For the text-containing cell, return its midpoint in (X, Y) coordinate format. 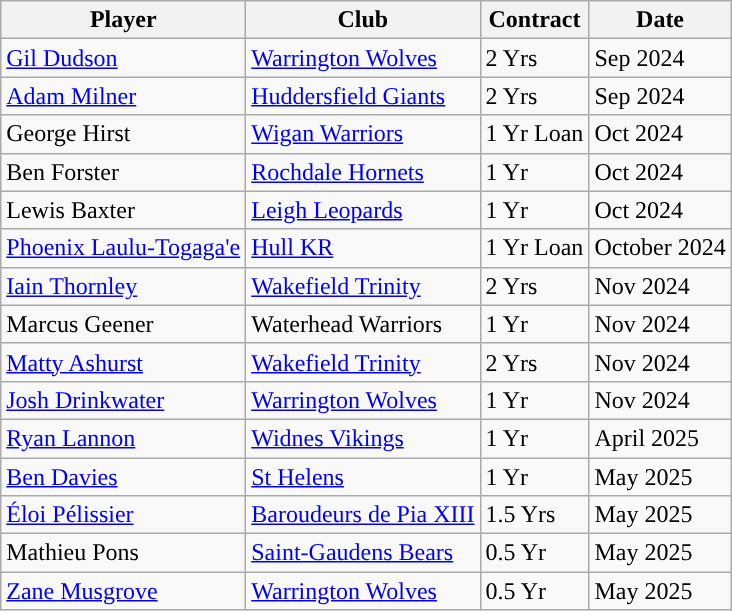
Lewis Baxter (124, 210)
George Hirst (124, 134)
Wigan Warriors (363, 134)
Ryan Lannon (124, 438)
Iain Thornley (124, 286)
Éloi Pélissier (124, 515)
Marcus Geener (124, 324)
October 2024 (660, 248)
Leigh Leopards (363, 210)
Mathieu Pons (124, 553)
Gil Dudson (124, 58)
Player (124, 20)
Matty Ashurst (124, 362)
Zane Musgrove (124, 591)
Adam Milner (124, 96)
Date (660, 20)
Contract (534, 20)
Phoenix Laulu-Togaga'e (124, 248)
Ben Forster (124, 172)
Club (363, 20)
Saint-Gaudens Bears (363, 553)
Hull KR (363, 248)
St Helens (363, 477)
April 2025 (660, 438)
1.5 Yrs (534, 515)
Waterhead Warriors (363, 324)
Rochdale Hornets (363, 172)
Huddersfield Giants (363, 96)
Ben Davies (124, 477)
Baroudeurs de Pia XIII (363, 515)
Josh Drinkwater (124, 400)
Widnes Vikings (363, 438)
